Search for the cell housing the specified text and yield its [X, Y] center coordinate. 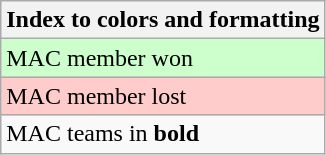
Index to colors and formatting [163, 20]
MAC member won [163, 58]
MAC teams in bold [163, 134]
MAC member lost [163, 96]
